Identify which cell holds the provided text, then report its [x, y] central coordinate. 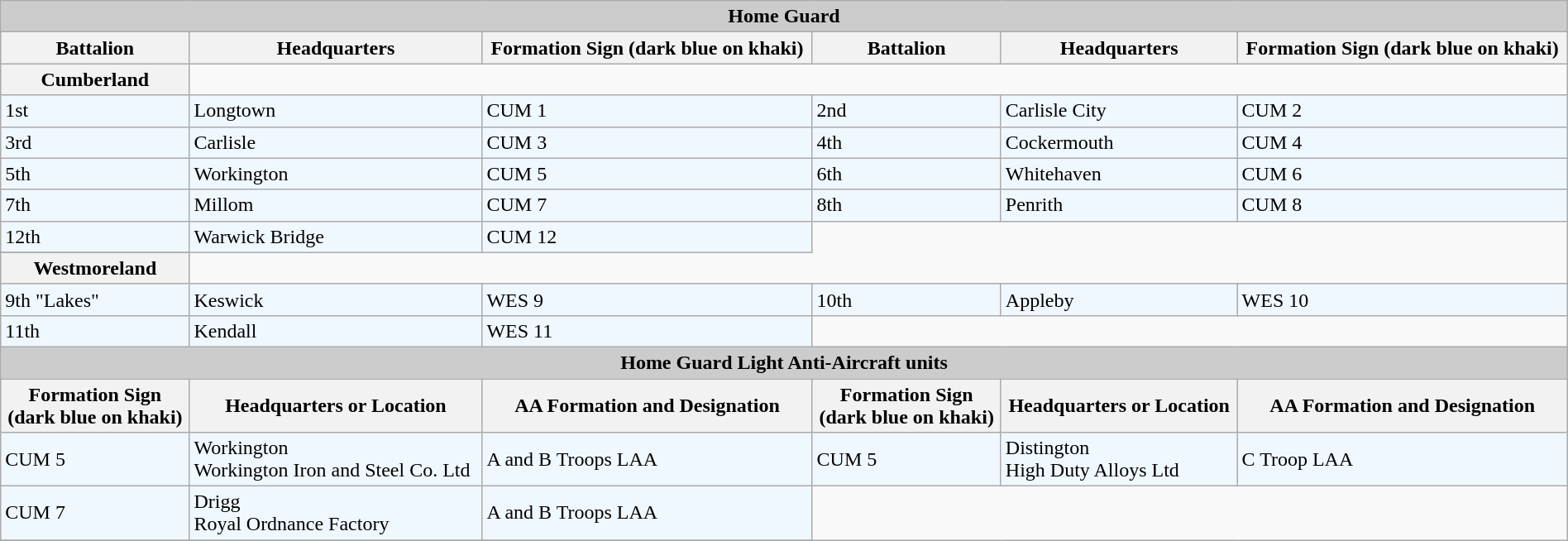
7th [95, 205]
Cockermouth [1119, 142]
Workington Workington Iron and Steel Co. Ltd [336, 460]
9th "Lakes" [95, 299]
CUM 1 [647, 111]
Penrith [1119, 205]
2nd [906, 111]
WES 10 [1403, 299]
Longtown [336, 111]
6th [906, 174]
11th [95, 331]
CUM 12 [647, 237]
Drigg Royal Ordnance Factory [336, 513]
CUM 3 [647, 142]
Whitehaven [1119, 174]
Home Guard [784, 17]
1st [95, 111]
WES 11 [647, 331]
Home Guard Light Anti-Aircraft units [784, 362]
Workington [336, 174]
10th [906, 299]
Keswick [336, 299]
Warwick Bridge [336, 237]
Appleby [1119, 299]
Carlisle [336, 142]
WES 9 [647, 299]
12th [95, 237]
4th [906, 142]
3rd [95, 142]
Millom [336, 205]
Distington High Duty Alloys Ltd [1119, 460]
CUM 6 [1403, 174]
Kendall [336, 331]
5th [95, 174]
Cumberland [95, 79]
C Troop LAA [1403, 460]
8th [906, 205]
CUM 4 [1403, 142]
Carlisle City [1119, 111]
Westmoreland [95, 268]
CUM 8 [1403, 205]
CUM 2 [1403, 111]
